Determine the [x, y] coordinate at the center of the cell enclosing the given text.  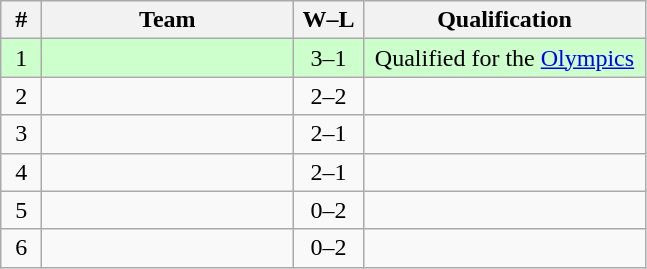
3 [22, 134]
6 [22, 248]
2 [22, 96]
# [22, 20]
3–1 [328, 58]
5 [22, 210]
2–2 [328, 96]
Qualification [504, 20]
Qualified for the Olympics [504, 58]
Team [168, 20]
1 [22, 58]
4 [22, 172]
W–L [328, 20]
